Find where the given text appears and provide that cell's center as [x, y] coordinate. 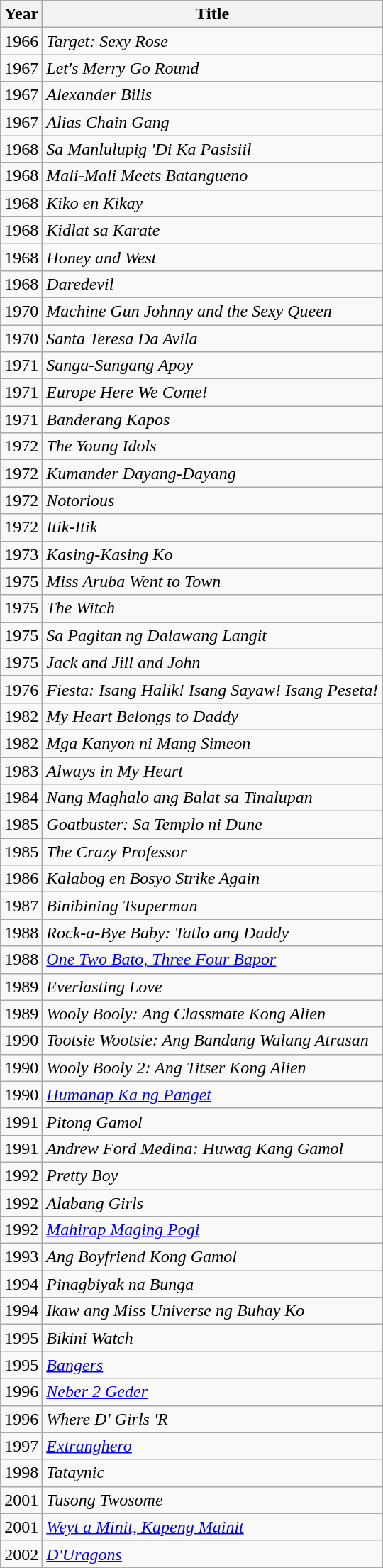
1993 [21, 1257]
1984 [21, 798]
Andrew Ford Medina: Huwag Kang Gamol [213, 1148]
Banderang Kapos [213, 420]
Notorious [213, 500]
Always in My Heart [213, 770]
Weyt a Minit, Kapeng Mainit [213, 1527]
Kiko en Kikay [213, 203]
Wooly Booly 2: Ang Titser Kong Alien [213, 1068]
Year [21, 14]
Ang Boyfriend Kong Gamol [213, 1257]
Alabang Girls [213, 1203]
Tootsie Wootsie: Ang Bandang Walang Atrasan [213, 1041]
Extranghero [213, 1446]
1976 [21, 689]
Tusong Twosome [213, 1500]
Itik-Itik [213, 527]
Kalabog en Bosyo Strike Again [213, 879]
Daredevil [213, 284]
Let's Merry Go Round [213, 68]
Sa Pagitan ng Dalawang Langit [213, 635]
One Two Bato, Three Four Bapor [213, 960]
Goatbuster: Sa Templo ni Dune [213, 825]
Honey and West [213, 257]
1966 [21, 41]
Mga Kanyon ni Mang Simeon [213, 743]
Pinagbiyak na Bunga [213, 1284]
1973 [21, 554]
Ikaw ang Miss Universe ng Buhay Ko [213, 1311]
Bikini Watch [213, 1338]
Wooly Booly: Ang Classmate Kong Alien [213, 1014]
My Heart Belongs to Daddy [213, 716]
Bangers [213, 1365]
Miss Aruba Went to Town [213, 581]
Mahirap Maging Pogi [213, 1230]
Santa Teresa Da Avila [213, 339]
Nang Maghalo ang Balat sa Tinalupan [213, 798]
Fiesta: Isang Halik! Isang Sayaw! Isang Peseta! [213, 689]
Neber 2 Geder [213, 1392]
Europe Here We Come! [213, 393]
1987 [21, 906]
2002 [21, 1554]
1983 [21, 770]
Kidlat sa Karate [213, 230]
1997 [21, 1446]
Pretty Boy [213, 1175]
D'Uragons [213, 1554]
Alexander Bilis [213, 95]
Sa Manlulupig 'Di Ka Pasisiil [213, 149]
Kasing-Kasing Ko [213, 554]
The Young Idols [213, 446]
1998 [21, 1473]
Pitong Gamol [213, 1122]
Everlasting Love [213, 987]
Sanga-Sangang Apoy [213, 366]
Tataynic [213, 1473]
Binibining Tsuperman [213, 906]
Where D' Girls 'R [213, 1419]
Mali-Mali Meets Batangueno [213, 176]
Machine Gun Johnny and the Sexy Queen [213, 311]
Kumander Dayang-Dayang [213, 473]
Target: Sexy Rose [213, 41]
Jack and Jill and John [213, 662]
Title [213, 14]
1986 [21, 879]
The Crazy Professor [213, 852]
Alias Chain Gang [213, 122]
The Witch [213, 608]
Humanap Ka ng Panget [213, 1095]
Rock-a-Bye Baby: Tatlo ang Daddy [213, 933]
